Scan for the cell matching the given text and deliver its (x, y) coordinate at center. 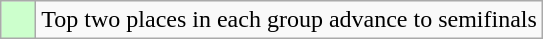
Top two places in each group advance to semifinals (290, 20)
